Output the [X, Y] coordinate of the center of the cell containing the given text.  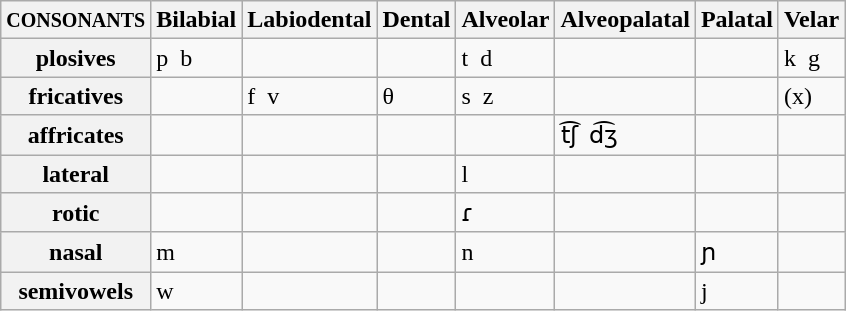
w [196, 291]
affricates [76, 135]
Alveolar [506, 20]
Labiodental [310, 20]
Velar [811, 20]
semivowels [76, 291]
fricatives [76, 96]
Palatal [736, 20]
f v [310, 96]
t͡ʃ d͡ʒ [625, 135]
ɲ [736, 252]
l [506, 173]
m [196, 252]
plosives [76, 58]
s z [506, 96]
CONSONANTS [76, 20]
j [736, 291]
ɾ [506, 213]
Alveopalatal [625, 20]
k g [811, 58]
n [506, 252]
Dental [416, 20]
(x) [811, 96]
lateral [76, 173]
p b [196, 58]
t d [506, 58]
rotic [76, 213]
nasal [76, 252]
θ [416, 96]
Bilabial [196, 20]
